Detect which cell encompasses the target text, then output its [X, Y] center coordinate. 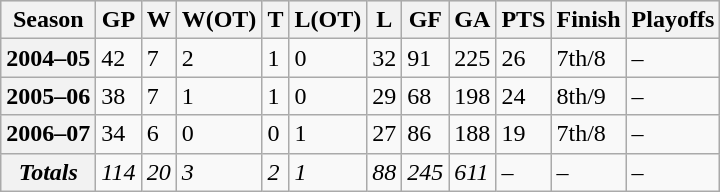
114 [118, 172]
L(OT) [328, 20]
2006–07 [48, 134]
GF [426, 20]
225 [472, 58]
L [384, 20]
19 [524, 134]
GP [118, 20]
3 [219, 172]
38 [118, 96]
34 [118, 134]
91 [426, 58]
27 [384, 134]
W [158, 20]
Totals [48, 172]
245 [426, 172]
2005–06 [48, 96]
88 [384, 172]
26 [524, 58]
2004–05 [48, 58]
W(OT) [219, 20]
24 [524, 96]
32 [384, 58]
GA [472, 20]
PTS [524, 20]
29 [384, 96]
188 [472, 134]
20 [158, 172]
Season [48, 20]
Finish [588, 20]
68 [426, 96]
86 [426, 134]
Playoffs [673, 20]
198 [472, 96]
8th/9 [588, 96]
6 [158, 134]
611 [472, 172]
42 [118, 58]
T [276, 20]
